From the cell containing the given text, extract its center point as (X, Y) coordinate. 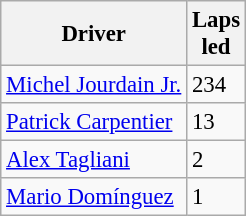
1 (216, 197)
Patrick Carpentier (94, 122)
Mario Domínguez (94, 197)
2 (216, 160)
Driver (94, 34)
Alex Tagliani (94, 160)
13 (216, 122)
Lapsled (216, 34)
Michel Jourdain Jr. (94, 85)
234 (216, 85)
